Find where the given text appears and provide that cell's center as (x, y) coordinate. 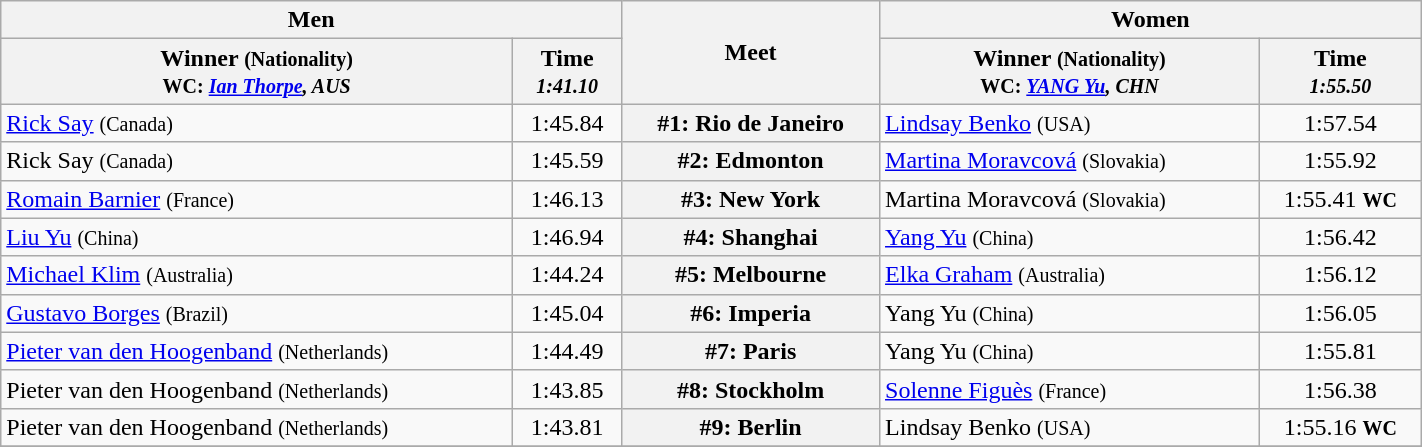
1:45.04 (568, 313)
1:55.81 (1340, 351)
Winner (Nationality) WC: YANG Yu, CHN (1070, 72)
#1: Rio de Janeiro (751, 123)
#7: Paris (751, 351)
1:56.05 (1340, 313)
#8: Stockholm (751, 389)
Gustavo Borges (Brazil) (257, 313)
1:46.13 (568, 199)
1:56.12 (1340, 275)
Romain Barnier (France) (257, 199)
Solenne Figuès (France) (1070, 389)
1:46.94 (568, 237)
Time 1:55.50 (1340, 72)
Winner (Nationality) WC: Ian Thorpe, AUS (257, 72)
1:55.92 (1340, 161)
#9: Berlin (751, 427)
Elka Graham (Australia) (1070, 275)
1:44.24 (568, 275)
#5: Melbourne (751, 275)
Men (312, 20)
#2: Edmonton (751, 161)
Time 1:41.10 (568, 72)
1:55.16 WC (1340, 427)
#6: Imperia (751, 313)
1:43.81 (568, 427)
#3: New York (751, 199)
1:56.38 (1340, 389)
#4: Shanghai (751, 237)
1:45.84 (568, 123)
1:43.85 (568, 389)
1:56.42 (1340, 237)
1:44.49 (568, 351)
1:57.54 (1340, 123)
Michael Klim (Australia) (257, 275)
1:45.59 (568, 161)
1:55.41 WC (1340, 199)
Women (1151, 20)
Meet (751, 52)
Liu Yu (China) (257, 237)
